For the text-containing cell, return its midpoint in (X, Y) coordinate format. 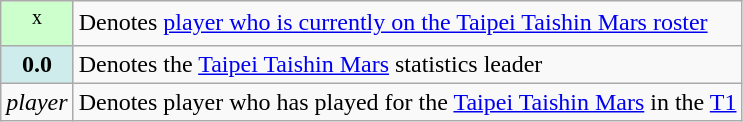
player (37, 102)
x (37, 24)
0.0 (37, 64)
Denotes the Taipei Taishin Mars statistics leader (408, 64)
Denotes player who has played for the Taipei Taishin Mars in the T1 (408, 102)
Denotes player who is currently on the Taipei Taishin Mars roster (408, 24)
